From the cell containing the given text, extract its center point as [X, Y] coordinate. 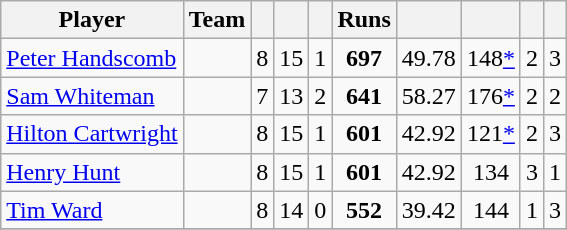
Sam Whiteman [92, 96]
Team [217, 20]
58.27 [428, 96]
0 [320, 210]
Henry Hunt [92, 172]
552 [364, 210]
Runs [364, 20]
134 [490, 172]
176* [490, 96]
121* [490, 134]
Tim Ward [92, 210]
Hilton Cartwright [92, 134]
49.78 [428, 58]
697 [364, 58]
14 [292, 210]
144 [490, 210]
148* [490, 58]
39.42 [428, 210]
641 [364, 96]
13 [292, 96]
Player [92, 20]
Peter Handscomb [92, 58]
7 [262, 96]
